Return (X, Y) of the center of cell containing provided text 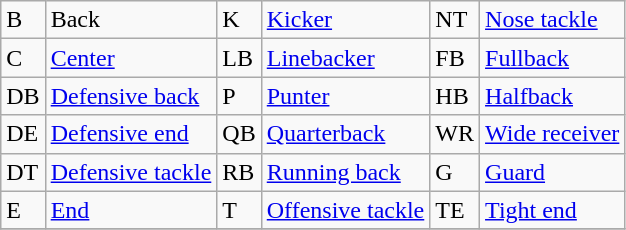
End (131, 210)
Quarterback (346, 134)
Nose tackle (552, 20)
Defensive back (131, 96)
P (239, 96)
C (23, 58)
G (455, 172)
Center (131, 58)
DE (23, 134)
T (239, 210)
E (23, 210)
DT (23, 172)
WR (455, 134)
Back (131, 20)
NT (455, 20)
Kicker (346, 20)
Tight end (552, 210)
QB (239, 134)
TE (455, 210)
Fullback (552, 58)
RB (239, 172)
Halfback (552, 96)
Linebacker (346, 58)
Offensive tackle (346, 210)
FB (455, 58)
B (23, 20)
Wide receiver (552, 134)
DB (23, 96)
K (239, 20)
HB (455, 96)
Punter (346, 96)
Defensive tackle (131, 172)
Running back (346, 172)
LB (239, 58)
Defensive end (131, 134)
Guard (552, 172)
